Identify which cell holds the provided text, then report its (x, y) central coordinate. 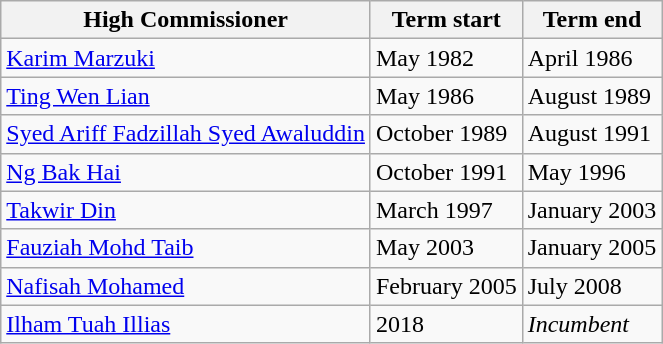
February 2005 (446, 286)
Takwir Din (186, 210)
October 1991 (446, 172)
Fauziah Mohd Taib (186, 248)
March 1997 (446, 210)
Ting Wen Lian (186, 96)
August 1991 (592, 134)
Term end (592, 20)
May 1996 (592, 172)
Karim Marzuki (186, 58)
Nafisah Mohamed (186, 286)
May 1986 (446, 96)
October 1989 (446, 134)
Ilham Tuah Illias (186, 324)
January 2003 (592, 210)
High Commissioner (186, 20)
May 1982 (446, 58)
Term start (446, 20)
July 2008 (592, 286)
Incumbent (592, 324)
Syed Ariff Fadzillah Syed Awaluddin (186, 134)
Ng Bak Hai (186, 172)
May 2003 (446, 248)
2018 (446, 324)
August 1989 (592, 96)
January 2005 (592, 248)
April 1986 (592, 58)
